Determine the (x, y) coordinate at the center of the cell enclosing the given text.  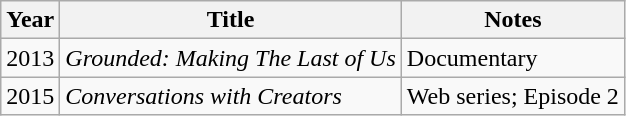
Conversations with Creators (231, 96)
Year (30, 20)
2015 (30, 96)
Title (231, 20)
Grounded: Making The Last of Us (231, 58)
Notes (512, 20)
Documentary (512, 58)
Web series; Episode 2 (512, 96)
2013 (30, 58)
